Return (X, Y) of the center of cell containing provided text 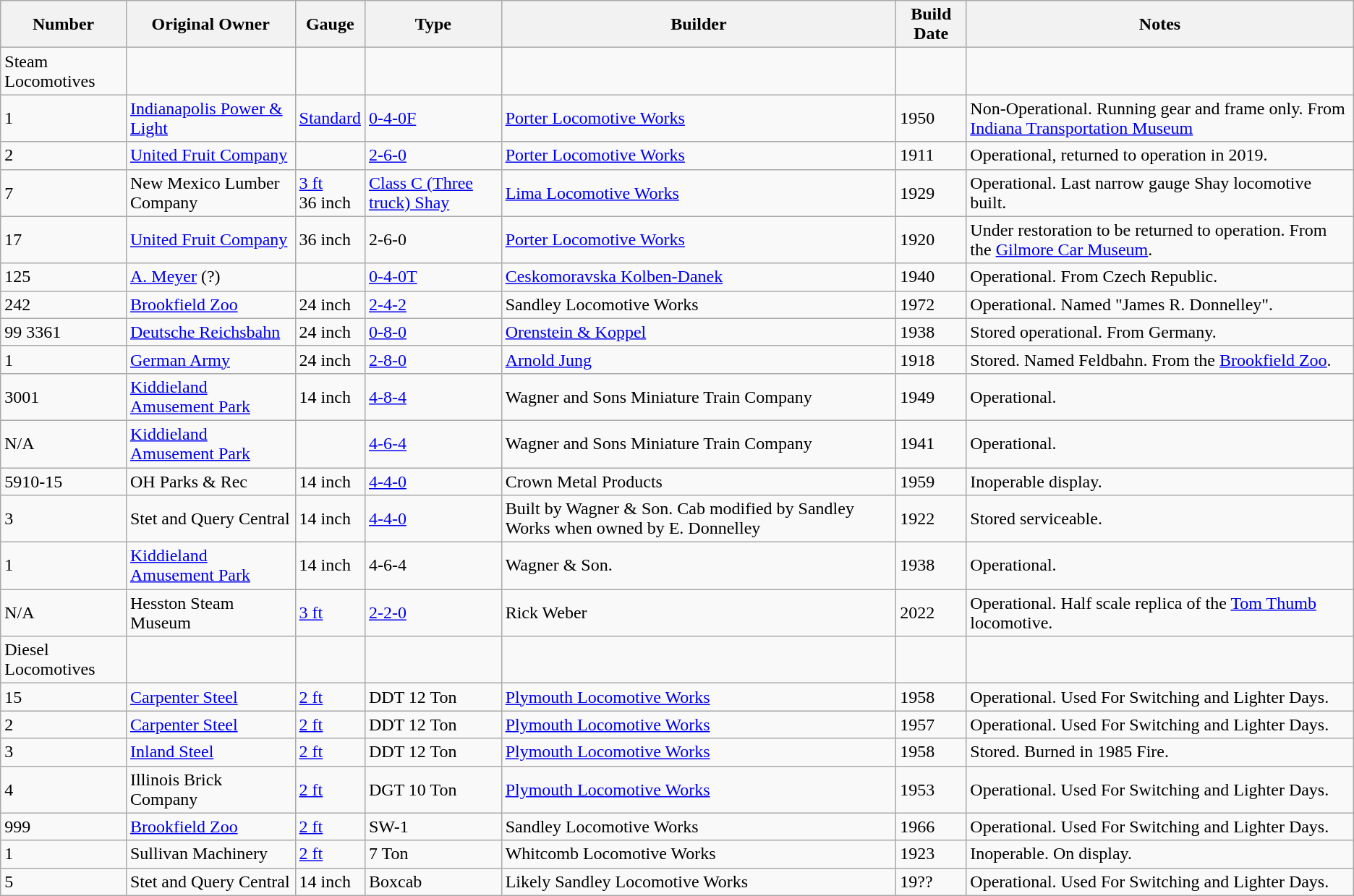
Inoperable. On display. (1160, 854)
1959 (932, 481)
OH Parks & Rec (210, 481)
Type (433, 25)
Whitcomb Locomotive Works (699, 854)
Stored. Burned in 1985 Fire. (1160, 752)
Class C (Three truck) Shay (433, 192)
Wagner & Son. (699, 566)
1922 (932, 519)
2022 (932, 613)
DGT 10 Ton (433, 790)
Diesel Locomotives (64, 660)
1941 (932, 444)
125 (64, 277)
19?? (932, 882)
2-8-0 (433, 359)
Inland Steel (210, 752)
Boxcab (433, 882)
5910-15 (64, 481)
Number (64, 25)
999 (64, 827)
5 (64, 882)
1929 (932, 192)
4-8-4 (433, 396)
Sullivan Machinery (210, 854)
New Mexico Lumber Company (210, 192)
7 Ton (433, 854)
0-8-0 (433, 332)
1918 (932, 359)
Stored operational. From Germany. (1160, 332)
1972 (932, 304)
SW-1 (433, 827)
1923 (932, 854)
Deutsche Reichsbahn (210, 332)
Operational. Last narrow gauge Shay locomotive built. (1160, 192)
1966 (932, 827)
0-4-0T (433, 277)
Inoperable display. (1160, 481)
Built by Wagner & Son. Cab modified by Sandley Works when owned by E. Donnelley (699, 519)
1957 (932, 725)
Gauge (330, 25)
Stored serviceable. (1160, 519)
99 3361 (64, 332)
Stored. Named Feldbahn. From the Brookfield Zoo. (1160, 359)
Operational. Named "James R. Donnelley". (1160, 304)
0-4-0F (433, 119)
Likely Sandley Locomotive Works (699, 882)
Standard (330, 119)
2-4-2 (433, 304)
1920 (932, 240)
15 (64, 697)
3 ft36 inch (330, 192)
1950 (932, 119)
Non-Operational. Running gear and frame only. From Indiana Transportation Museum (1160, 119)
Arnold Jung (699, 359)
A. Meyer (?) (210, 277)
1940 (932, 277)
Operational. From Czech Republic. (1160, 277)
Notes (1160, 25)
Ceskomoravska Kolben-Danek (699, 277)
Indianapolis Power & Light (210, 119)
Operational, returned to operation in 2019. (1160, 155)
2-2-0 (433, 613)
3001 (64, 396)
Operational. Half scale replica of the Tom Thumb locomotive. (1160, 613)
1953 (932, 790)
Illinois Brick Company (210, 790)
3 ft (330, 613)
Crown Metal Products (699, 481)
1911 (932, 155)
Builder (699, 25)
1949 (932, 396)
4 (64, 790)
German Army (210, 359)
Rick Weber (699, 613)
Build Date (932, 25)
36 inch (330, 240)
Orenstein & Koppel (699, 332)
Lima Locomotive Works (699, 192)
17 (64, 240)
Under restoration to be returned to operation. From the Gilmore Car Museum. (1160, 240)
Original Owner (210, 25)
Hesston Steam Museum (210, 613)
Steam Locomotives (64, 71)
242 (64, 304)
7 (64, 192)
